Provide the (x, y) coordinate of the cell's center where the given text is located.  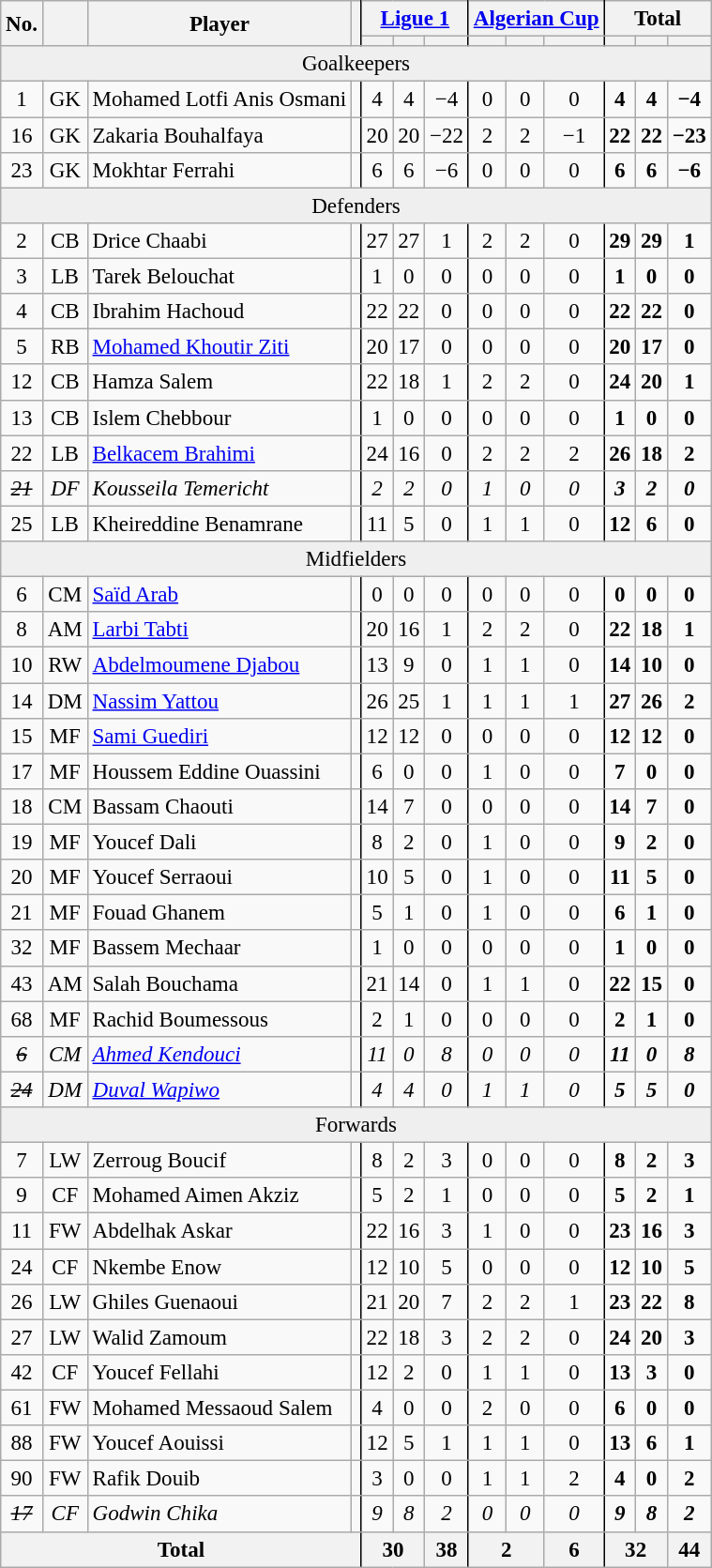
Ghiles Guenaoui (220, 1302)
42 (23, 1373)
Kousseila Temericht (220, 489)
Mohamed Aimen Akziz (220, 1195)
Kheireddine Benamrane (220, 524)
DF (65, 489)
No. (23, 23)
Duval Wapiwo (220, 1089)
Nassim Yattou (220, 701)
Bassam Chaouti (220, 807)
Midfielders (356, 559)
Player (220, 23)
68 (23, 1019)
RB (65, 347)
30 (392, 1549)
Youcef Dali (220, 843)
Mohamed Messaoud Salem (220, 1408)
88 (23, 1443)
Nkembe Enow (220, 1267)
44 (689, 1549)
Abdelhak Askar (220, 1231)
43 (23, 983)
Larbi Tabti (220, 630)
Islem Chebbour (220, 418)
Mokhtar Ferrahi (220, 171)
Youcef Serraoui (220, 877)
−23 (689, 135)
Sami Guediri (220, 737)
Goalkeepers (356, 64)
19 (23, 843)
Ligue 1 (415, 19)
Bassem Mechaar (220, 949)
90 (23, 1479)
Salah Bouchama (220, 983)
Fouad Ghanem (220, 913)
Rachid Boumessous (220, 1019)
Rafik Douib (220, 1479)
−1 (574, 135)
Algerian Cup (536, 19)
Walid Zamoum (220, 1337)
−22 (447, 135)
Zerroug Boucif (220, 1161)
Godwin Chika (220, 1515)
Tarek Belouchat (220, 277)
61 (23, 1408)
Abdelmoumene Djabou (220, 665)
Forwards (356, 1125)
38 (447, 1549)
Mohamed Lotfi Anis Osmani (220, 99)
Drice Chaabi (220, 241)
Houssem Eddine Ouassini (220, 771)
Mohamed Khoutir Ziti (220, 347)
Belkacem Brahimi (220, 453)
Ahmed Kendouci (220, 1055)
Zakaria Bouhalfaya (220, 135)
Defenders (356, 206)
Ibrahim Hachoud (220, 312)
Youcef Aouissi (220, 1443)
Hamza Salem (220, 383)
RW (65, 665)
Saïd Arab (220, 595)
Youcef Fellahi (220, 1373)
